Output the [x, y] coordinate of the center of the cell containing the given text.  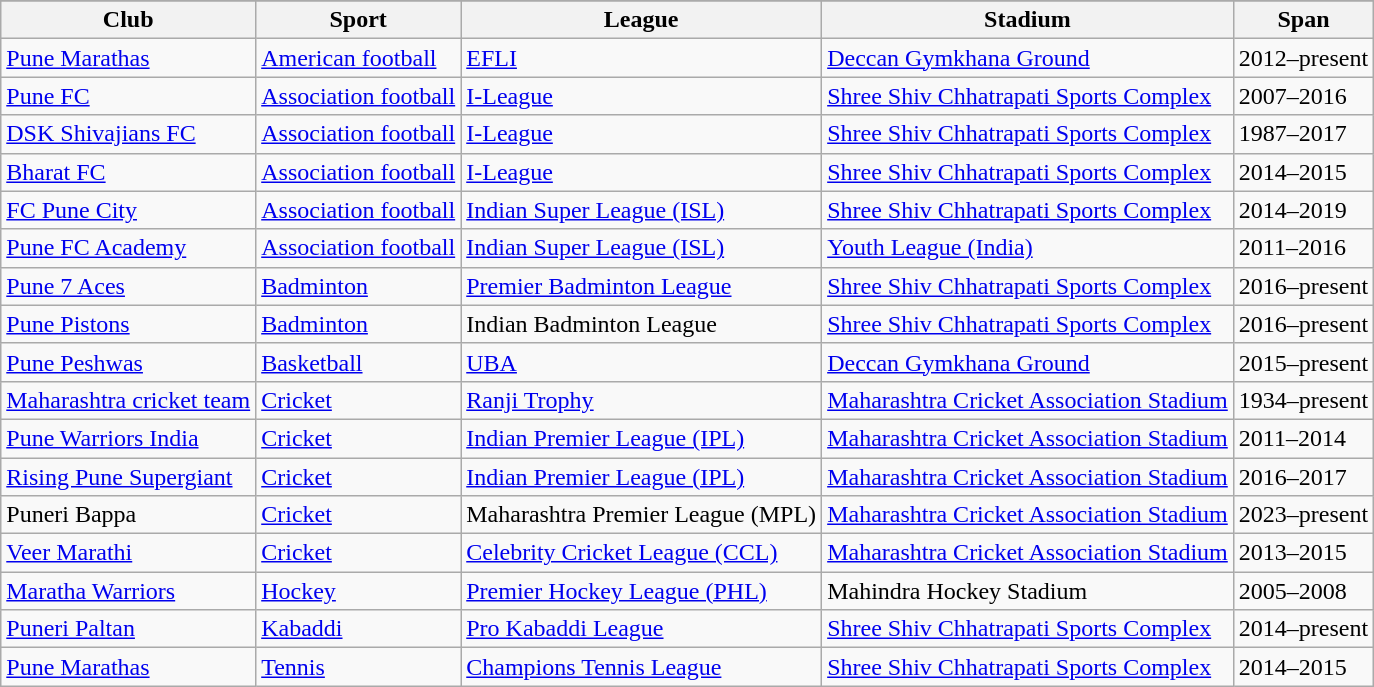
Pune Peshwas [128, 362]
Basketball [358, 362]
2012–present [1303, 58]
Rising Pune Supergiant [128, 477]
Pune Warriors India [128, 438]
Pro Kabaddi League [642, 629]
2016–2017 [1303, 477]
Bharat FC [128, 172]
Tennis [358, 667]
Sport [358, 20]
2014–2019 [1303, 210]
Maharashtra Premier League (MPL) [642, 515]
UBA [642, 362]
Mahindra Hockey Stadium [1028, 591]
Ranji Trophy [642, 400]
Pune 7 Aces [128, 286]
Veer Marathi [128, 553]
2005–2008 [1303, 591]
2013–2015 [1303, 553]
2007–2016 [1303, 96]
1987–2017 [1303, 134]
Puneri Bappa [128, 515]
Pune Pistons [128, 324]
Pune FC Academy [128, 248]
Pune FC [128, 96]
Span [1303, 20]
Maharashtra cricket team [128, 400]
2014–present [1303, 629]
Stadium [1028, 20]
Club [128, 20]
2015–present [1303, 362]
League [642, 20]
Premier Badminton League [642, 286]
Kabaddi [358, 629]
DSK Shivajians FC [128, 134]
Puneri Paltan [128, 629]
Champions Tennis League [642, 667]
2011–2014 [1303, 438]
Premier Hockey League (PHL) [642, 591]
EFLI [642, 58]
Indian Badminton League [642, 324]
2011–2016 [1303, 248]
1934–present [1303, 400]
FC Pune City [128, 210]
Youth League (India) [1028, 248]
2023–present [1303, 515]
American football [358, 58]
Maratha Warriors [128, 591]
Celebrity Cricket League (CCL) [642, 553]
Hockey [358, 591]
